From the cell containing the given text, extract its center point as [X, Y] coordinate. 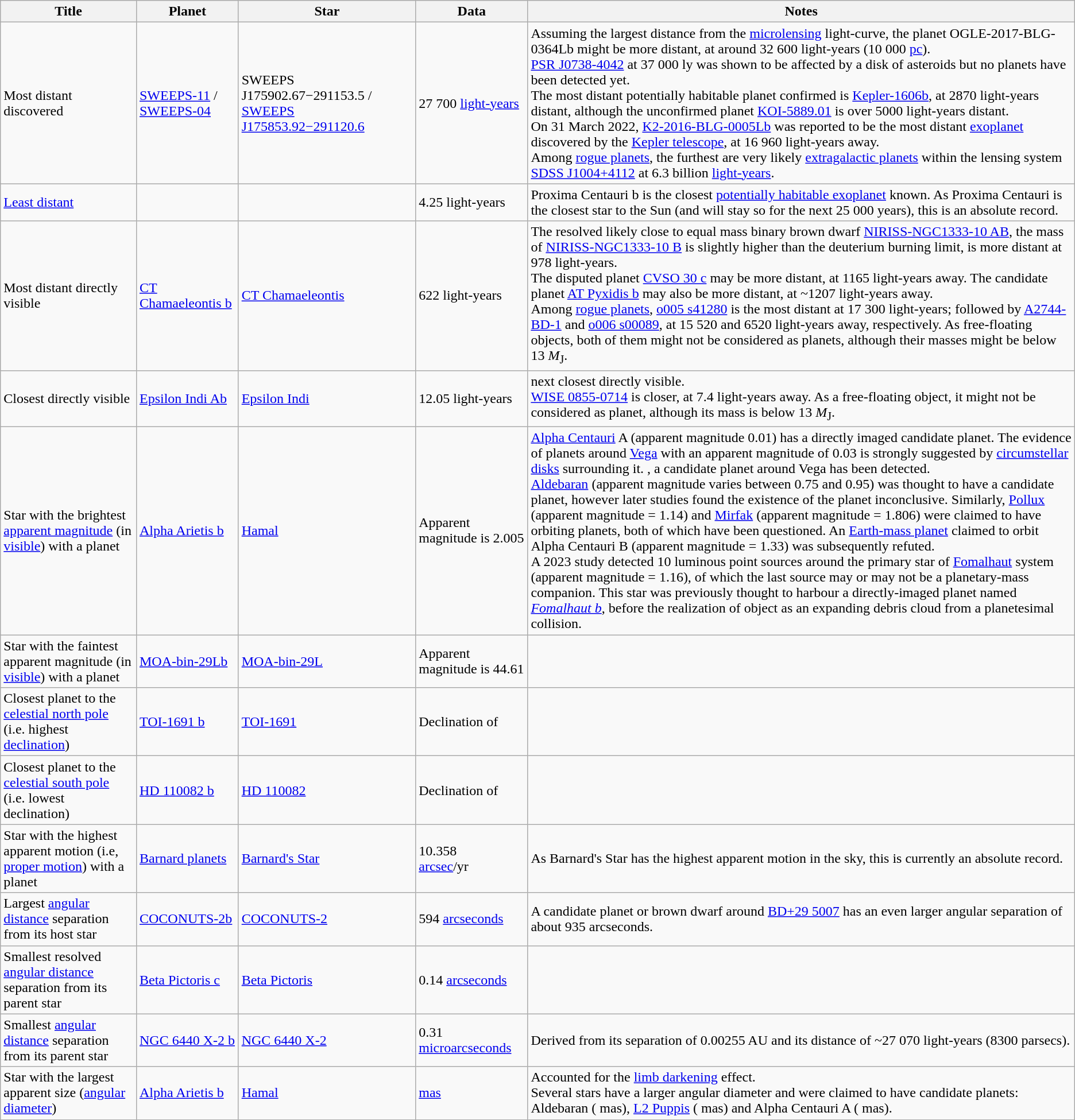
Star with the largest apparent size (angular diameter) [69, 1093]
Closest directly visible [69, 398]
10.358 arcsec/yr [472, 859]
Barnard planets [187, 859]
Apparent magnitude is 44.61 [472, 661]
Star [327, 11]
Beta Pictoris [327, 979]
4.25 light-years [472, 202]
Epsilon Indi [327, 398]
Most distant directly visible [69, 296]
Planet [187, 11]
Largest angular distance separation from its host star [69, 919]
Closest planet to the celestial south pole (i.e. lowest declination) [69, 790]
Star with the faintest apparent magnitude (in visible) with a planet [69, 661]
Smallest angular distance separation from its parent star [69, 1040]
Smallest resolved angular distance separation from its parent star [69, 979]
MOA-bin-29L [327, 661]
Star with the brightest apparent magnitude (in visible) with a planet [69, 531]
MOA-bin-29Lb [187, 661]
27 700 light-years [472, 103]
12.05 light-years [472, 398]
CT Chamaeleontis [327, 296]
COCONUTS-2 [327, 919]
Apparent magnitude is 2.005 [472, 531]
622 light-years [472, 296]
NGC 6440 X-2 [327, 1040]
Title [69, 11]
HD 110082 [327, 790]
TOI-1691 b [187, 722]
Barnard's Star [327, 859]
mas [472, 1093]
CT Chamaeleontis b [187, 296]
As Barnard's Star has the highest apparent motion in the sky, this is currently an absolute record. [801, 859]
Beta Pictoris c [187, 979]
Least distant [69, 202]
HD 110082 b [187, 790]
Epsilon Indi Ab [187, 398]
Data [472, 11]
Notes [801, 11]
Derived from its separation of 0.00255 AU and its distance of ~27 070 light-years (8300 parsecs). [801, 1040]
0.14 arcseconds [472, 979]
SWEEPS-11 / SWEEPS-04 [187, 103]
COCONUTS-2b [187, 919]
0.31 microarcseconds [472, 1040]
Most distant discovered [69, 103]
Closest planet to the celestial north pole (i.e. highest declination) [69, 722]
SWEEPS J175902.67−291153.5 / SWEEPS J175853.92−291120.6 [327, 103]
594 arcseconds [472, 919]
A candidate planet or brown dwarf around BD+29 5007 has an even larger angular separation of about 935 arcseconds. [801, 919]
TOI-1691 [327, 722]
NGC 6440 X-2 b [187, 1040]
Star with the highest apparent motion (i.e, proper motion) with a planet [69, 859]
